Determine the (x, y) coordinate at the center of the cell enclosing the given text.  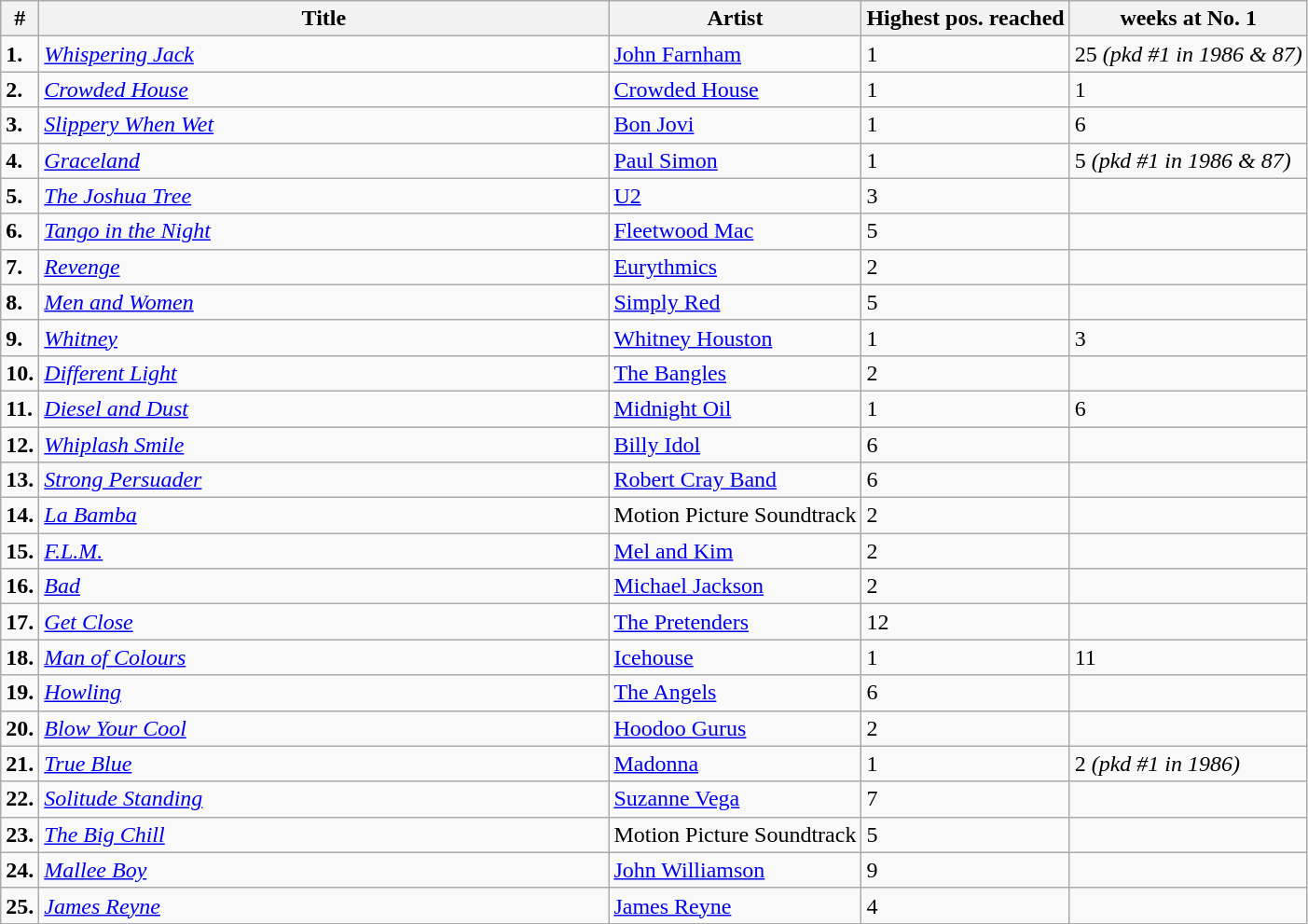
24. (21, 870)
15. (21, 551)
Tango in the Night (324, 231)
Men and Women (324, 302)
Whitney Houston (735, 338)
Hoodoo Gurus (735, 728)
11. (21, 408)
weeks at No. 1 (1188, 19)
Artist (735, 19)
The Angels (735, 693)
# (21, 19)
Revenge (324, 267)
5 (pkd #1 in 1986 & 87) (1188, 160)
11 (1188, 657)
2. (21, 90)
True Blue (324, 764)
4. (21, 160)
The Bangles (735, 373)
U2 (735, 196)
Howling (324, 693)
9 (966, 870)
25. (21, 905)
Whitney (324, 338)
Bad (324, 586)
Paul Simon (735, 160)
21. (21, 764)
Diesel and Dust (324, 408)
10. (21, 373)
Mallee Boy (324, 870)
6. (21, 231)
Bon Jovi (735, 125)
9. (21, 338)
Whispering Jack (324, 54)
20. (21, 728)
1. (21, 54)
17. (21, 622)
18. (21, 657)
4 (966, 905)
19. (21, 693)
5. (21, 196)
Suzanne Vega (735, 799)
16. (21, 586)
Fleetwood Mac (735, 231)
14. (21, 516)
John Farnham (735, 54)
Robert Cray Band (735, 480)
Title (324, 19)
7 (966, 799)
12. (21, 445)
The Joshua Tree (324, 196)
Solitude Standing (324, 799)
Man of Colours (324, 657)
Midnight Oil (735, 408)
12 (966, 622)
Mel and Kim (735, 551)
The Big Chill (324, 834)
Whiplash Smile (324, 445)
22. (21, 799)
Graceland (324, 160)
Strong Persuader (324, 480)
Madonna (735, 764)
Slippery When Wet (324, 125)
25 (pkd #1 in 1986 & 87) (1188, 54)
F.L.M. (324, 551)
Michael Jackson (735, 586)
13. (21, 480)
Blow Your Cool (324, 728)
3. (21, 125)
La Bamba (324, 516)
Icehouse (735, 657)
2 (pkd #1 in 1986) (1188, 764)
John Williamson (735, 870)
7. (21, 267)
23. (21, 834)
Simply Red (735, 302)
Billy Idol (735, 445)
8. (21, 302)
Highest pos. reached (966, 19)
Get Close (324, 622)
The Pretenders (735, 622)
Different Light (324, 373)
Eurythmics (735, 267)
